Output the (x, y) coordinate of the center of the cell containing the given text.  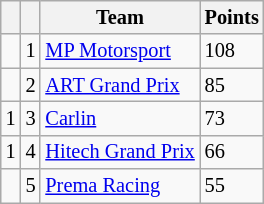
Points (232, 17)
Team (120, 17)
108 (232, 51)
4 (31, 152)
ART Grand Prix (120, 85)
85 (232, 85)
2 (31, 85)
73 (232, 118)
5 (31, 186)
66 (232, 152)
3 (31, 118)
Prema Racing (120, 186)
Carlin (120, 118)
Hitech Grand Prix (120, 152)
MP Motorsport (120, 51)
55 (232, 186)
